Capture the cell that displays the provided text and extract its [X, Y] central coordinate. 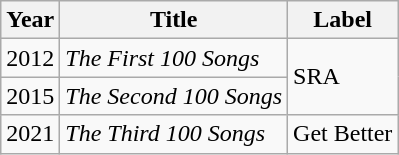
The Third 100 Songs [174, 134]
The First 100 Songs [174, 58]
Title [174, 20]
2012 [30, 58]
2021 [30, 134]
2015 [30, 96]
The Second 100 Songs [174, 96]
Get Better [343, 134]
Year [30, 20]
Label [343, 20]
SRA [343, 77]
